For the text-containing cell, return its midpoint in [X, Y] coordinate format. 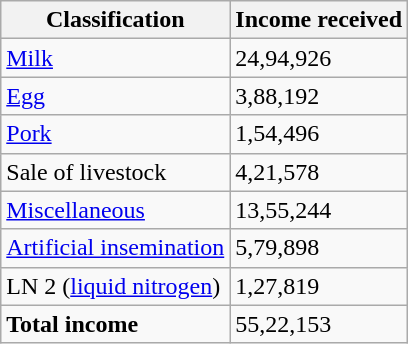
5,79,898 [319, 248]
Income received [319, 20]
55,22,153 [319, 324]
Miscellaneous [116, 210]
Sale of livestock [116, 172]
3,88,192 [319, 96]
Pork [116, 134]
Egg [116, 96]
Total income [116, 324]
4,21,578 [319, 172]
Classification [116, 20]
LN 2 (liquid nitrogen) [116, 286]
13,55,244 [319, 210]
Milk [116, 58]
1,54,496 [319, 134]
1,27,819 [319, 286]
Artificial insemination [116, 248]
24,94,926 [319, 58]
